Determine the [x, y] coordinate at the center of the cell enclosing the given text.  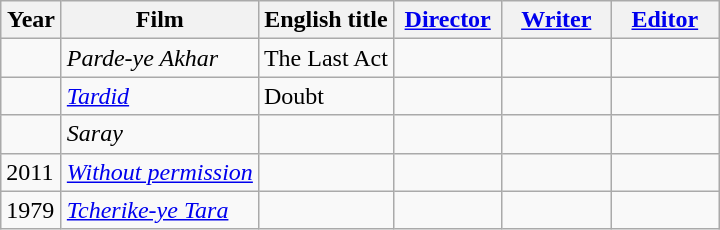
The Last Act [326, 58]
Parde-ye Akhar [160, 58]
2011 [32, 172]
Without permission [160, 172]
Director [448, 20]
Writer [556, 20]
Editor [666, 20]
Saray [160, 134]
Year [32, 20]
English title [326, 20]
Doubt [326, 96]
Film [160, 20]
Tcherike-ye Tara [160, 210]
1979 [32, 210]
Tardid [160, 96]
